Provide the (X, Y) coordinate of the cell's center where the given text is located.  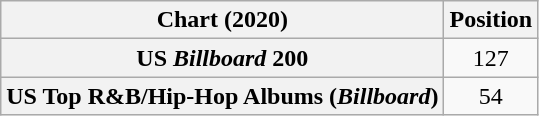
US Billboard 200 (222, 58)
54 (491, 96)
Position (491, 20)
Chart (2020) (222, 20)
127 (491, 58)
US Top R&B/Hip-Hop Albums (Billboard) (222, 96)
